Return [x, y] of the center of cell containing provided text 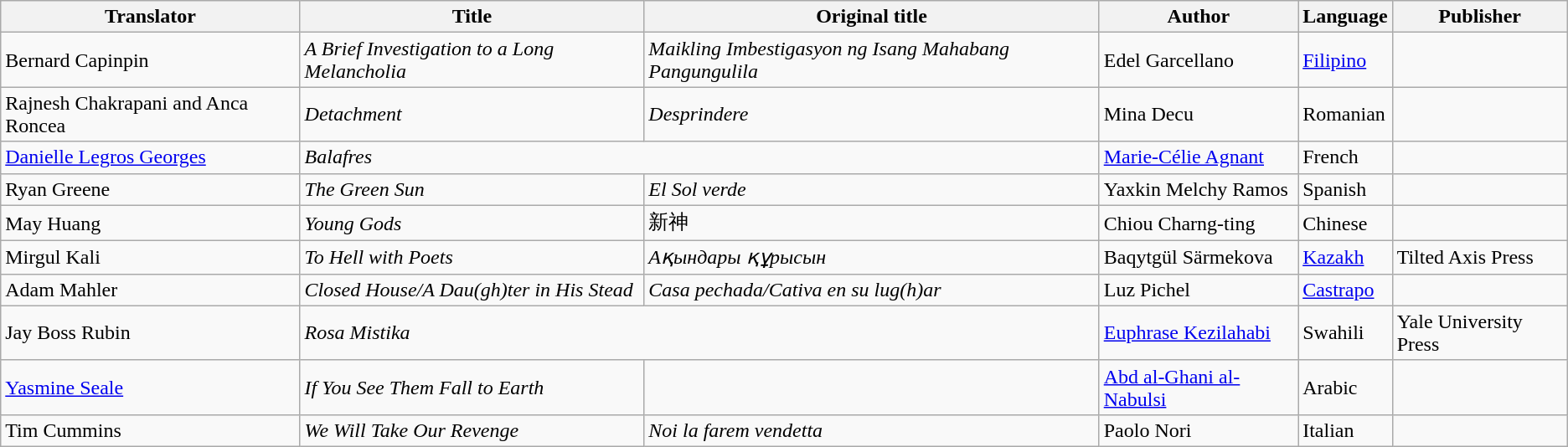
Spanish [1345, 189]
Ақындары құрысын [871, 258]
Casa pechada/Cativa en su lug(h)ar [871, 290]
Edel Garcellano [1198, 60]
Desprindere [871, 114]
French [1345, 157]
Danielle Legros Georges [151, 157]
Abd al-Ghani al-Nabulsi [1198, 387]
Kazakh [1345, 258]
Rajnesh Chakrapani and Anca Roncea [151, 114]
Maikling Imbestigasyon ng Isang Mahabang Pangungulila [871, 60]
A Brief Investigation to a Long Melancholia [472, 60]
Italian [1345, 430]
Publisher [1479, 17]
Chiou Charng-ting [1198, 223]
Bernard Capinpin [151, 60]
Marie-Célie Agnant [1198, 157]
Baqytgül Särmekova [1198, 258]
We Will Take Our Revenge [472, 430]
Romanian [1345, 114]
Title [472, 17]
If You See Them Fall to Earth [472, 387]
Mirgul Kali [151, 258]
Young Gods [472, 223]
Arabic [1345, 387]
Castrapo [1345, 290]
Noi la farem vendetta [871, 430]
Original title [871, 17]
Detachment [472, 114]
Swahili [1345, 333]
Closed House/A Dau(gh)ter in His Stead [472, 290]
To Hell with Poets [472, 258]
Language [1345, 17]
Rosa Mistika [699, 333]
The Green Sun [472, 189]
Mina Decu [1198, 114]
Yasmine Seale [151, 387]
Tilted Axis Press [1479, 258]
Euphrase Kezilahabi [1198, 333]
Jay Boss Rubin [151, 333]
Luz Pichel [1198, 290]
Balafres [699, 157]
Author [1198, 17]
Translator [151, 17]
Yale University Press [1479, 333]
May Huang [151, 223]
Adam Mahler [151, 290]
Chinese [1345, 223]
El Sol verde [871, 189]
新神 [871, 223]
Yaxkin Melchy Ramos [1198, 189]
Paolo Nori [1198, 430]
Filipino [1345, 60]
Tim Cummins [151, 430]
Ryan Greene [151, 189]
